Scan for the cell matching the given text and deliver its [x, y] coordinate at center. 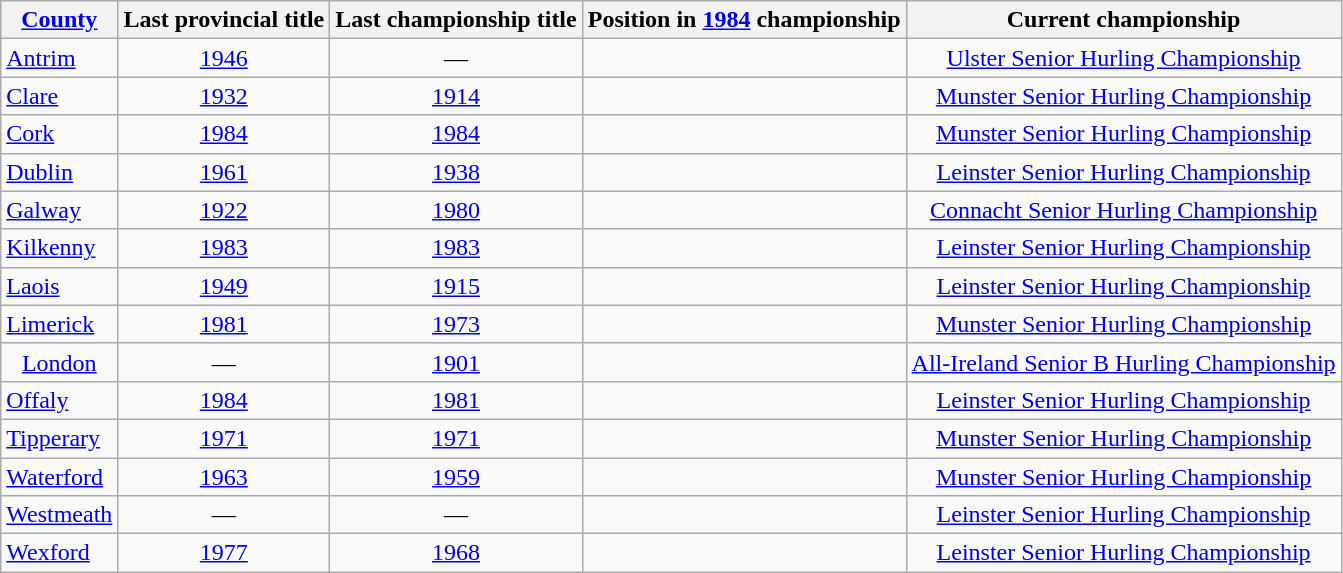
1968 [456, 553]
Westmeath [60, 515]
Ulster Senior Hurling Championship [1124, 58]
Last provincial title [224, 20]
1980 [456, 210]
1932 [224, 96]
1949 [224, 286]
Tipperary [60, 438]
Waterford [60, 477]
Wexford [60, 553]
1901 [456, 362]
1961 [224, 172]
1946 [224, 58]
Kilkenny [60, 248]
1915 [456, 286]
1938 [456, 172]
Last championship title [456, 20]
Dublin [60, 172]
Position in 1984 championship [744, 20]
Connacht Senior Hurling Championship [1124, 210]
1963 [224, 477]
All-Ireland Senior B Hurling Championship [1124, 362]
Cork [60, 134]
1973 [456, 324]
Laois [60, 286]
Current championship [1124, 20]
County [60, 20]
Clare [60, 96]
1977 [224, 553]
Antrim [60, 58]
Galway [60, 210]
1922 [224, 210]
London [60, 362]
1914 [456, 96]
1959 [456, 477]
Offaly [60, 400]
Limerick [60, 324]
